Search for the cell housing the specified text and yield its [X, Y] center coordinate. 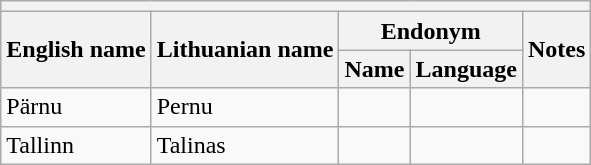
Notes [556, 50]
Pernu [245, 107]
Lithuanian name [245, 50]
Talinas [245, 145]
Endonym [430, 31]
Language [466, 69]
Tallinn [76, 145]
Pärnu [76, 107]
English name [76, 50]
Name [374, 69]
